Return the [X, Y] coordinate for the center point of the cell that contains the specified text.  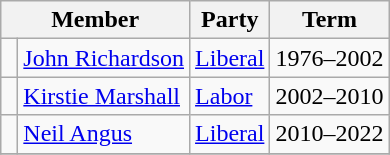
Kirstie Marshall [104, 96]
Labor [230, 96]
2010–2022 [330, 134]
2002–2010 [330, 96]
John Richardson [104, 58]
Member [96, 20]
Party [230, 20]
Neil Angus [104, 134]
1976–2002 [330, 58]
Term [330, 20]
